For the text-containing cell, return its midpoint in (X, Y) coordinate format. 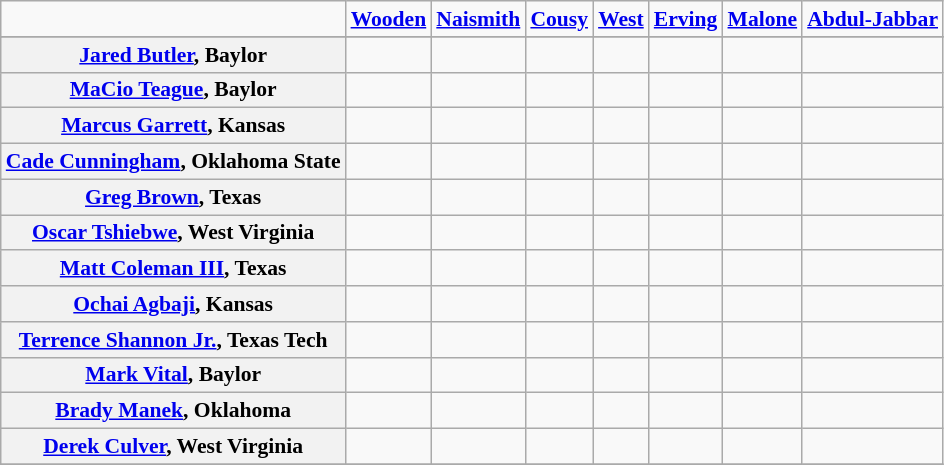
Ochai Agbaji, Kansas (174, 304)
Oscar Tshiebwe, West Virginia (174, 233)
Brady Manek, Oklahoma (174, 411)
Terrence Shannon Jr., Texas Tech (174, 340)
Malone (762, 19)
Erving (686, 19)
Derek Culver, West Virginia (174, 447)
Cade Cunningham, Oklahoma State (174, 162)
Matt Coleman III, Texas (174, 269)
Greg Brown, Texas (174, 197)
Wooden (389, 19)
Cousy (559, 19)
Naismith (478, 19)
Marcus Garrett, Kansas (174, 126)
West (621, 19)
Jared Butler, Baylor (174, 55)
Mark Vital, Baylor (174, 375)
Abdul-Jabbar (872, 19)
MaCio Teague, Baylor (174, 90)
